Capture the cell that displays the provided text and extract its (X, Y) central coordinate. 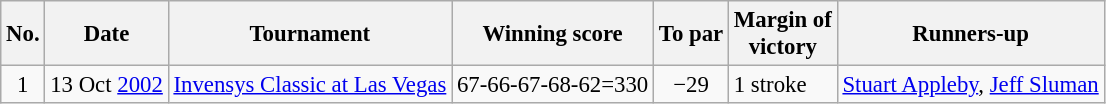
Winning score (553, 34)
67-66-67-68-62=330 (553, 85)
−29 (690, 85)
No. (23, 34)
Stuart Appleby, Jeff Sluman (970, 85)
Margin ofvictory (782, 34)
Invensys Classic at Las Vegas (310, 85)
To par (690, 34)
13 Oct 2002 (106, 85)
Runners-up (970, 34)
1 stroke (782, 85)
1 (23, 85)
Date (106, 34)
Tournament (310, 34)
